Determine the (x, y) coordinate at the center of the cell enclosing the given text.  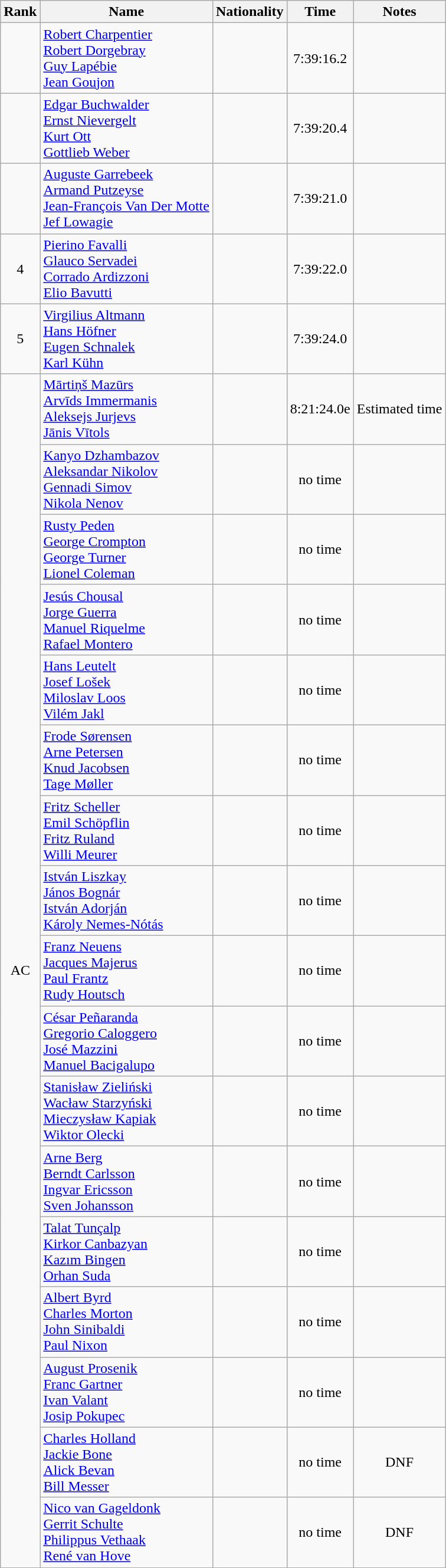
Frode SørensenArne PetersenKnud JacobsenTage Møller (126, 760)
AC (20, 971)
Pierino FavalliGlauco ServadeiCorrado ArdizzoniElio Bavutti (126, 269)
Nationality (250, 12)
Mārtiņš MazūrsArvīds ImmermanisAleksejs JurjevsJānis Vītols (126, 409)
Name (126, 12)
Rusty PedenGeorge CromptonGeorge TurnerLionel Coleman (126, 550)
Kanyo DzhambazovAleksandar NikolovGennadi SimovNikola Nenov (126, 479)
Charles HollandJackie BoneAlick BevanBill Messer (126, 1462)
István LiszkayJános BognárIstván AdorjánKároly Nemes-Nótás (126, 901)
7:39:16.2 (320, 58)
7:39:20.4 (320, 129)
Talat TunçalpKirkor CanbazyanKazım BingenOrhan Suda (126, 1251)
Robert CharpentierRobert DorgebrayGuy LapébieJean Goujon (126, 58)
Hans LeuteltJosef LošekMiloslav LoosVilém Jakl (126, 690)
Estimated time (399, 409)
7:39:21.0 (320, 198)
7:39:24.0 (320, 338)
Albert ByrdCharles MortonJohn SinibaldiPaul Nixon (126, 1322)
Nico van GageldonkGerrit SchultePhilippus VethaakRené van Hove (126, 1532)
7:39:22.0 (320, 269)
Arne BergBerndt CarlssonIngvar EricssonSven Johansson (126, 1182)
August ProsenikFranc GartnerIvan ValantJosip Pokupec (126, 1392)
Edgar BuchwalderErnst NievergeltKurt OttGottlieb Weber (126, 129)
Franz NeuensJacques MajerusPaul FrantzRudy Houtsch (126, 971)
Jesús ChousalJorge GuerraManuel RiquelmeRafael Montero (126, 619)
Fritz SchellerEmil SchöpflinFritz RulandWilli Meurer (126, 830)
8:21:24.0e (320, 409)
4 (20, 269)
5 (20, 338)
César PeñarandaGregorio CaloggeroJosé MazziniManuel Bacigalupo (126, 1041)
Virgilius AltmannHans HöfnerEugen SchnalekKarl Kühn (126, 338)
Auguste GarrebeekArmand PutzeyseJean-François Van Der MotteJef Lowagie (126, 198)
Stanisław ZielińskiWacław StarzyńskiMieczysław KapiakWiktor Olecki (126, 1111)
Time (320, 12)
Rank (20, 12)
Notes (399, 12)
